Output the (X, Y) coordinate of the center of the cell containing the given text.  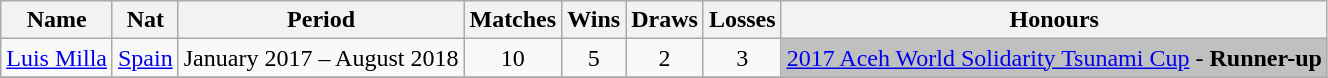
2 (665, 58)
Draws (665, 20)
Losses (742, 20)
Honours (1054, 20)
Name (57, 20)
10 (513, 58)
Matches (513, 20)
Period (321, 20)
3 (742, 58)
Spain (145, 58)
January 2017 – August 2018 (321, 58)
Luis Milla (57, 58)
Wins (594, 20)
5 (594, 58)
2017 Aceh World Solidarity Tsunami Cup - Runner-up (1054, 58)
Nat (145, 20)
